Pinpoint the cell where the given text exists, returning its [x, y] midpoint coordinate. 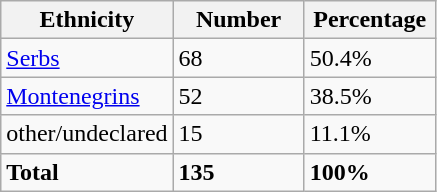
Ethnicity [87, 20]
100% [370, 172]
68 [238, 58]
Serbs [87, 58]
15 [238, 134]
50.4% [370, 58]
Percentage [370, 20]
other/undeclared [87, 134]
135 [238, 172]
Total [87, 172]
52 [238, 96]
Number [238, 20]
38.5% [370, 96]
11.1% [370, 134]
Montenegrins [87, 96]
